Output the (X, Y) coordinate of the center of the cell containing the given text.  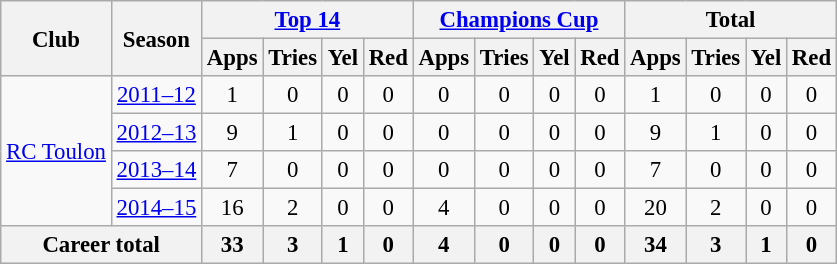
Champions Cup (519, 20)
16 (232, 208)
33 (232, 245)
Season (156, 38)
20 (656, 208)
2012–13 (156, 133)
Total (731, 20)
34 (656, 245)
Career total (102, 245)
Club (56, 38)
RC Toulon (56, 151)
2013–14 (156, 170)
2014–15 (156, 208)
2011–12 (156, 95)
Top 14 (308, 20)
